Find where the given text appears and provide that cell's center as (X, Y) coordinate. 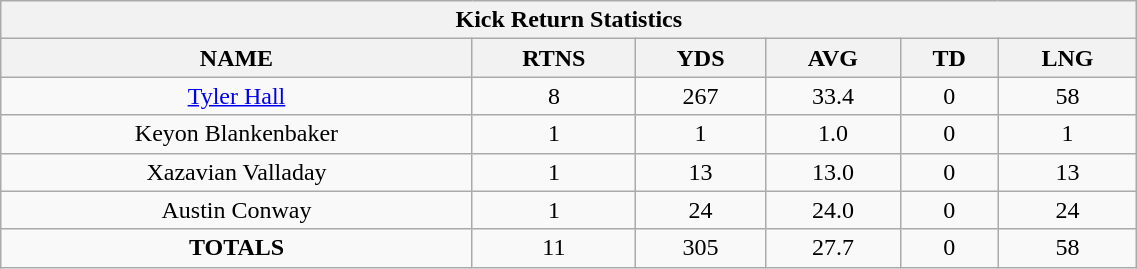
Tyler Hall (236, 96)
24.0 (832, 210)
33.4 (832, 96)
Kick Return Statistics (569, 20)
TD (949, 58)
YDS (701, 58)
11 (554, 248)
13.0 (832, 172)
RTNS (554, 58)
AVG (832, 58)
1.0 (832, 134)
8 (554, 96)
NAME (236, 58)
TOTALS (236, 248)
LNG (1068, 58)
Keyon Blankenbaker (236, 134)
305 (701, 248)
Austin Conway (236, 210)
Xazavian Valladay (236, 172)
267 (701, 96)
27.7 (832, 248)
